Search for the cell housing the specified text and yield its (X, Y) center coordinate. 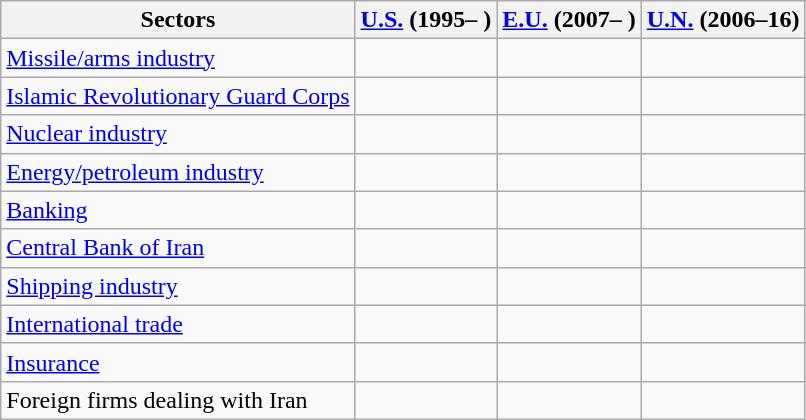
Insurance (178, 362)
Sectors (178, 20)
Missile/arms industry (178, 58)
Shipping industry (178, 286)
U.S. (1995– ) (426, 20)
International trade (178, 324)
Energy/petroleum industry (178, 172)
Banking (178, 210)
Nuclear industry (178, 134)
E.U. (2007– ) (569, 20)
Islamic Revolutionary Guard Corps (178, 96)
U.N. (2006–16) (723, 20)
Central Bank of Iran (178, 248)
Foreign firms dealing with Iran (178, 400)
